From the cell containing the given text, extract its center point as (x, y) coordinate. 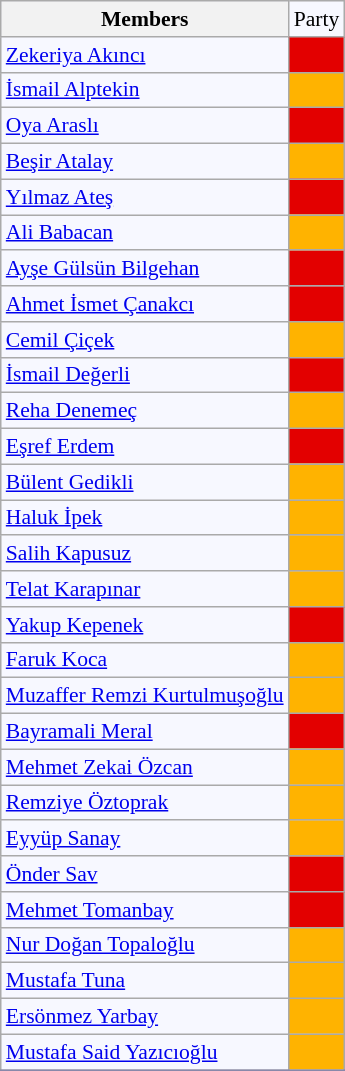
Mustafa Tuna (145, 981)
Yakup Kepenek (145, 625)
Haluk İpek (145, 518)
Salih Kapusuz (145, 554)
Mehmet Tomanbay (145, 910)
Zekeriya Akıncı (145, 55)
Yılmaz Ateş (145, 197)
Mehmet Zekai Özcan (145, 767)
İsmail Değerli (145, 375)
Bayramali Meral (145, 732)
Telat Karapınar (145, 589)
Mustafa Said Yazıcıoğlu (145, 1052)
Ali Babacan (145, 233)
Remziye Öztoprak (145, 803)
Oya Araslı (145, 126)
Members (145, 19)
Nur Doğan Topaloğlu (145, 945)
Önder Sav (145, 874)
İsmail Alptekin (145, 90)
Beşir Atalay (145, 162)
Ayşe Gülsün Bilgehan (145, 269)
Faruk Koca (145, 660)
Eşref Erdem (145, 447)
Muzaffer Remzi Kurtulmuşoğlu (145, 696)
Ersönmez Yarbay (145, 1017)
Party (317, 19)
Eyyüp Sanay (145, 839)
Cemil Çiçek (145, 340)
Ahmet İsmet Çanakcı (145, 304)
Reha Denemeç (145, 411)
Bülent Gedikli (145, 482)
